Scan for the cell matching the given text and deliver its (X, Y) coordinate at center. 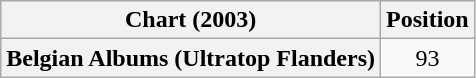
93 (428, 58)
Belgian Albums (Ultratop Flanders) (191, 58)
Chart (2003) (191, 20)
Position (428, 20)
